Identify which cell holds the provided text, then report its [X, Y] central coordinate. 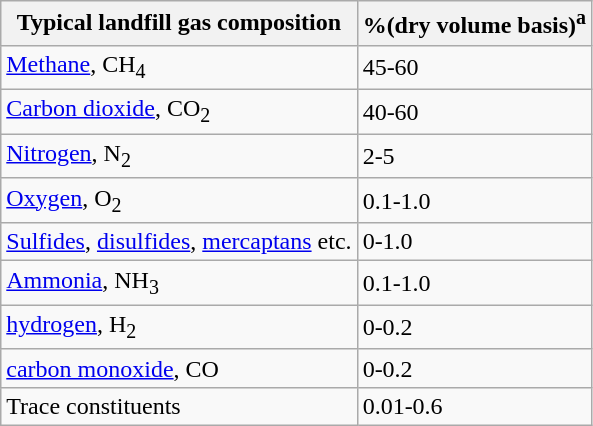
Typical landfill gas composition [179, 24]
carbon monoxide, CO [179, 368]
Oxygen, O2 [179, 200]
hydrogen, H2 [179, 327]
0-1.0 [474, 242]
%(dry volume basis)a [474, 24]
0.01-0.6 [474, 406]
40-60 [474, 112]
Sulfides, disulfides, mercaptans etc. [179, 242]
Methane, CH4 [179, 67]
Ammonia, NH3 [179, 283]
Trace constituents [179, 406]
2-5 [474, 156]
Carbon dioxide, CO2 [179, 112]
Nitrogen, N2 [179, 156]
45-60 [474, 67]
